Pinpoint the cell where the given text exists, returning its (X, Y) midpoint coordinate. 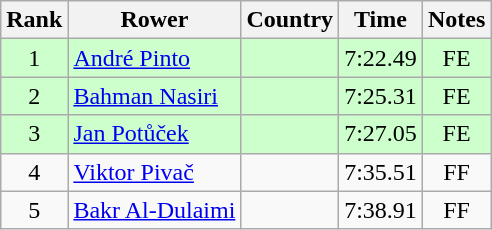
Jan Potůček (154, 134)
4 (34, 172)
Viktor Pivač (154, 172)
Bakr Al-Dulaimi (154, 210)
7:35.51 (381, 172)
5 (34, 210)
Rank (34, 20)
7:38.91 (381, 210)
Country (290, 20)
7:25.31 (381, 96)
André Pinto (154, 58)
7:27.05 (381, 134)
Rower (154, 20)
7:22.49 (381, 58)
3 (34, 134)
1 (34, 58)
Notes (456, 20)
Time (381, 20)
2 (34, 96)
Bahman Nasiri (154, 96)
